For the text-containing cell, return its midpoint in [X, Y] coordinate format. 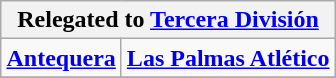
Las Palmas Atlético [228, 58]
Relegated to Tercera División [168, 20]
Antequera [61, 58]
